Locate the cell with the specified text and output its (x, y) center coordinate. 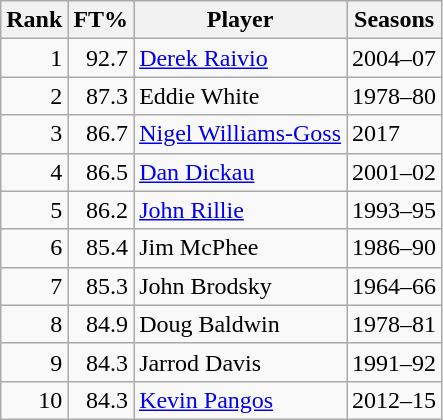
1 (34, 58)
Jim McPhee (240, 248)
85.4 (101, 248)
84.9 (101, 324)
2004–07 (394, 58)
2 (34, 96)
3 (34, 134)
2001–02 (394, 172)
1978–81 (394, 324)
85.3 (101, 286)
4 (34, 172)
Rank (34, 20)
2017 (394, 134)
Kevin Pangos (240, 400)
John Brodsky (240, 286)
6 (34, 248)
1964–66 (394, 286)
9 (34, 362)
Seasons (394, 20)
Derek Raivio (240, 58)
86.7 (101, 134)
86.2 (101, 210)
Jarrod Davis (240, 362)
2012–15 (394, 400)
92.7 (101, 58)
FT% (101, 20)
1978–80 (394, 96)
Doug Baldwin (240, 324)
Player (240, 20)
1993–95 (394, 210)
Nigel Williams-Goss (240, 134)
8 (34, 324)
Eddie White (240, 96)
1986–90 (394, 248)
7 (34, 286)
87.3 (101, 96)
5 (34, 210)
86.5 (101, 172)
10 (34, 400)
Dan Dickau (240, 172)
1991–92 (394, 362)
John Rillie (240, 210)
